From the cell containing the given text, extract its center point as (x, y) coordinate. 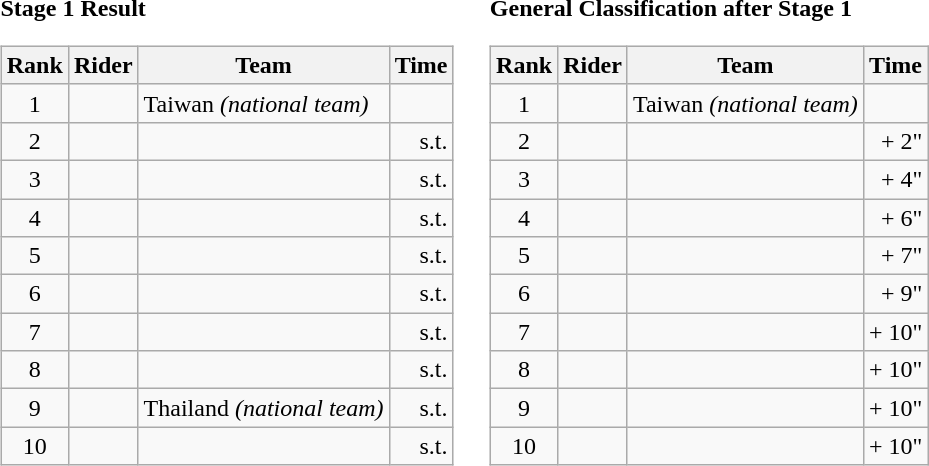
+ 4" (895, 179)
+ 2" (895, 141)
+ 6" (895, 217)
Thailand (national team) (264, 408)
+ 7" (895, 256)
+ 9" (895, 294)
